Detect which cell encompasses the target text, then output its (X, Y) center coordinate. 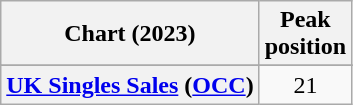
UK Singles Sales (OCC) (130, 85)
Chart (2023) (130, 34)
21 (305, 85)
Peakposition (305, 34)
